Extract the [x, y] coordinate from the center of the cell holding the provided text.  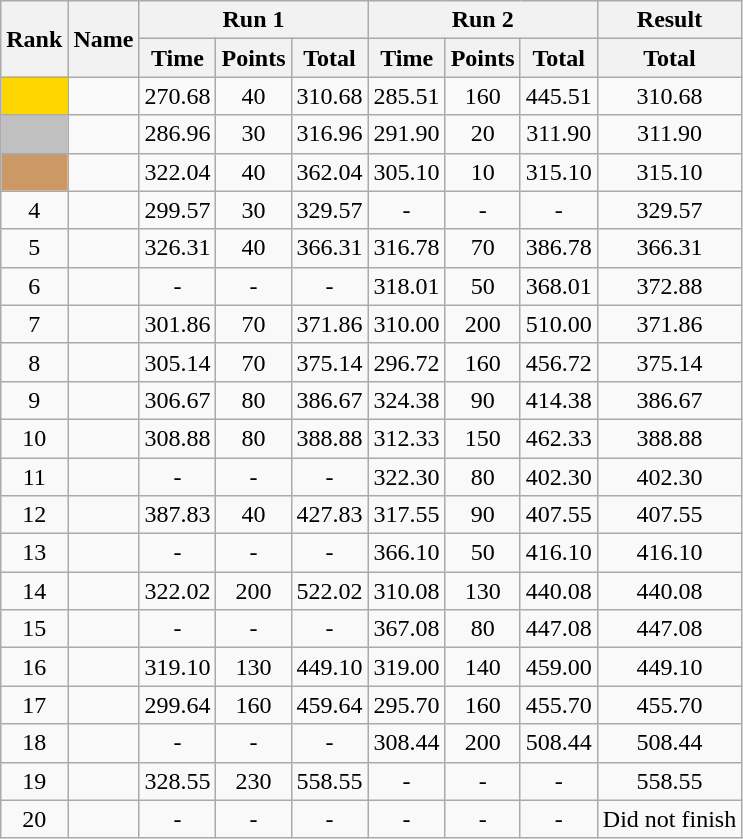
427.83 [330, 515]
4 [34, 210]
Run 2 [482, 20]
8 [34, 362]
462.33 [558, 438]
270.68 [178, 96]
5 [34, 248]
326.31 [178, 248]
308.88 [178, 438]
310.00 [406, 324]
319.10 [178, 667]
12 [34, 515]
Name [104, 39]
16 [34, 667]
312.33 [406, 438]
372.88 [669, 286]
19 [34, 781]
319.00 [406, 667]
310.08 [406, 591]
459.00 [558, 667]
510.00 [558, 324]
445.51 [558, 96]
305.14 [178, 362]
140 [482, 667]
299.64 [178, 705]
13 [34, 553]
316.78 [406, 248]
306.67 [178, 400]
459.64 [330, 705]
387.83 [178, 515]
15 [34, 629]
9 [34, 400]
522.02 [330, 591]
299.57 [178, 210]
18 [34, 743]
Did not finish [669, 819]
456.72 [558, 362]
324.38 [406, 400]
6 [34, 286]
296.72 [406, 362]
366.10 [406, 553]
317.55 [406, 515]
11 [34, 477]
414.38 [558, 400]
285.51 [406, 96]
291.90 [406, 134]
7 [34, 324]
362.04 [330, 172]
328.55 [178, 781]
14 [34, 591]
Run 1 [254, 20]
Result [669, 20]
322.04 [178, 172]
305.10 [406, 172]
17 [34, 705]
308.44 [406, 743]
301.86 [178, 324]
295.70 [406, 705]
322.02 [178, 591]
150 [482, 438]
230 [254, 781]
322.30 [406, 477]
318.01 [406, 286]
367.08 [406, 629]
368.01 [558, 286]
316.96 [330, 134]
286.96 [178, 134]
386.78 [558, 248]
Rank [34, 39]
